Provide the [x, y] coordinate of the cell's center where the given text is located.  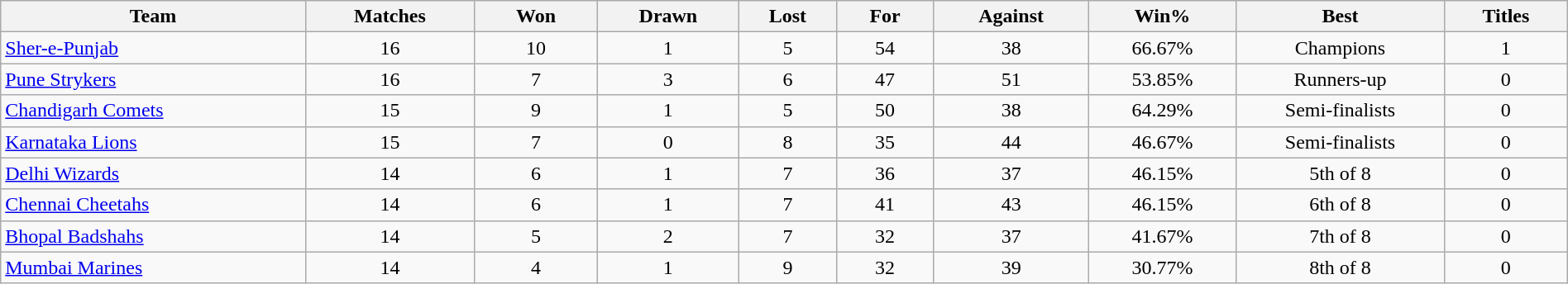
Bhopal Badshahs [153, 236]
Mumbai Marines [153, 267]
Drawn [668, 17]
4 [536, 267]
43 [1011, 205]
3 [668, 79]
39 [1011, 267]
Runners-up [1341, 79]
46.67% [1163, 142]
8 [787, 142]
7th of 8 [1341, 236]
47 [885, 79]
Win% [1163, 17]
Against [1011, 17]
Pune Strykers [153, 79]
51 [1011, 79]
30.77% [1163, 267]
50 [885, 111]
For [885, 17]
Sher-e-Punjab [153, 48]
Matches [390, 17]
8th of 8 [1341, 267]
35 [885, 142]
10 [536, 48]
Team [153, 17]
Lost [787, 17]
Chennai Cheetahs [153, 205]
41.67% [1163, 236]
Delhi Wizards [153, 173]
66.67% [1163, 48]
44 [1011, 142]
53.85% [1163, 79]
5th of 8 [1341, 173]
36 [885, 173]
Karnataka Lions [153, 142]
Champions [1341, 48]
6th of 8 [1341, 205]
41 [885, 205]
Chandigarh Comets [153, 111]
2 [668, 236]
Titles [1505, 17]
Best [1341, 17]
Won [536, 17]
54 [885, 48]
64.29% [1163, 111]
